Determine the [X, Y] coordinate at the center of the cell enclosing the given text.  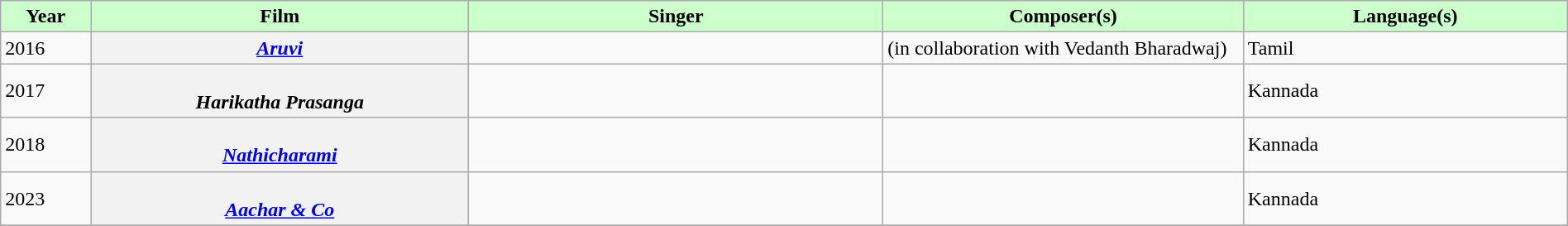
Aachar & Co [280, 199]
Film [280, 17]
Year [46, 17]
Tamil [1405, 48]
(in collaboration with Vedanth Bharadwaj) [1064, 48]
2017 [46, 91]
2018 [46, 144]
Composer(s) [1064, 17]
Aruvi [280, 48]
2023 [46, 199]
Language(s) [1405, 17]
2016 [46, 48]
Harikatha Prasanga [280, 91]
Nathicharami [280, 144]
Singer [676, 17]
